Find where the given text appears and provide that cell's center as (X, Y) coordinate. 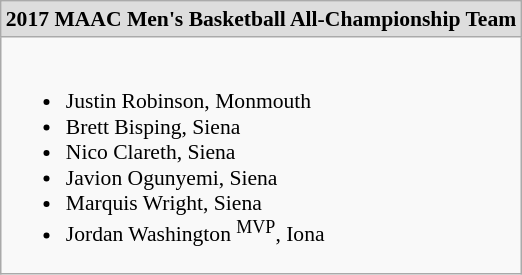
2017 MAAC Men's Basketball All-Championship Team (261, 19)
Justin Robinson, MonmouthBrett Bisping, SienaNico Clareth, SienaJavion Ogunyemi, SienaMarquis Wright, SienaJordan Washington MVP, Iona (261, 156)
